Provide the [X, Y] coordinate of the cell's center where the given text is located.  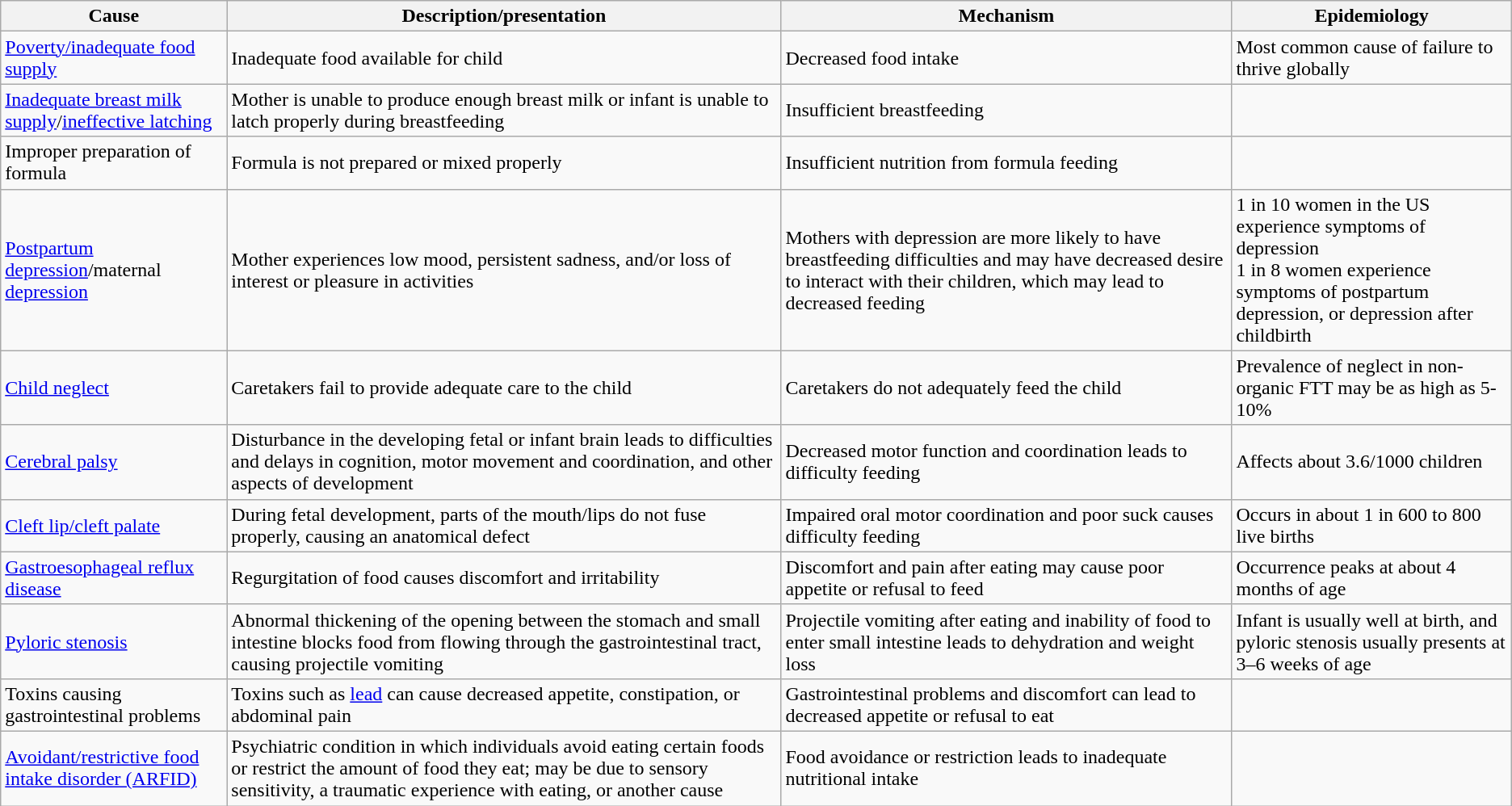
Description/presentation [504, 16]
Food avoidance or restriction leads to inadequate nutritional intake [1006, 768]
Avoidant/restrictive food intake disorder (ARFID) [114, 768]
Decreased motor function and coordination leads to difficulty feeding [1006, 462]
Toxins such as lead can cause decreased appetite, constipation, or abdominal pain [504, 704]
Most common cause of failure to thrive globally [1371, 58]
Insufficient nutrition from formula feeding [1006, 163]
Discomfort and pain after eating may cause poor appetite or refusal to feed [1006, 578]
Inadequate food available for child [504, 58]
Prevalence of neglect in non-organic FTT may be as high as 5-10% [1371, 388]
Caretakers do not adequately feed the child [1006, 388]
Decreased food intake [1006, 58]
Infant is usually well at birth, and pyloric stenosis usually presents at 3–6 weeks of age [1371, 641]
Mother experiences low mood, persistent sadness, and/or loss of interest or pleasure in activities [504, 270]
Occurrence peaks at about 4 months of age [1371, 578]
Projectile vomiting after eating and inability of food to enter small intestine leads to dehydration and weight loss [1006, 641]
Affects about 3.6/1000 children [1371, 462]
Occurs in about 1 in 600 to 800 live births [1371, 525]
Child neglect [114, 388]
Formula is not prepared or mixed properly [504, 163]
Postpartum depression/maternal depression [114, 270]
Pyloric stenosis [114, 641]
During fetal development, parts of the mouth/lips do not fuse properly, causing an anatomical defect [504, 525]
Mechanism [1006, 16]
Epidemiology [1371, 16]
Insufficient breastfeeding [1006, 110]
Cerebral palsy [114, 462]
Gastrointestinal problems and discomfort can lead to decreased appetite or refusal to eat [1006, 704]
Mother is unable to produce enough breast milk or infant is unable to latch properly during breastfeeding [504, 110]
1 in 10 women in the US experience symptoms of depression1 in 8 women experience symptoms of postpartum depression, or depression after childbirth [1371, 270]
Cleft lip/cleft palate [114, 525]
Poverty/inadequate food supply [114, 58]
Gastroesophageal reflux disease [114, 578]
Regurgitation of food causes discomfort and irritability [504, 578]
Caretakers fail to provide adequate care to the child [504, 388]
Inadequate breast milk supply/ineffective latching [114, 110]
Improper preparation of formula [114, 163]
Impaired oral motor coordination and poor suck causes difficulty feeding [1006, 525]
Cause [114, 16]
Toxins causing gastrointestinal problems [114, 704]
